Determine the (x, y) coordinate at the center of the cell enclosing the given text.  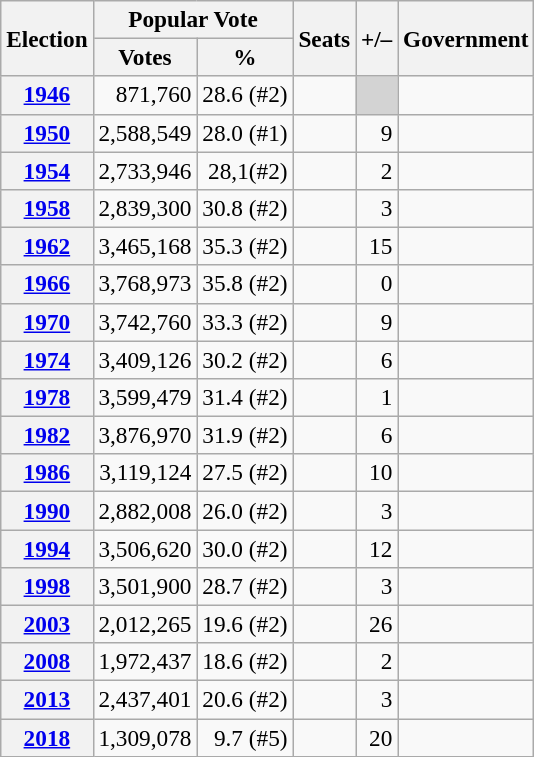
Election (47, 38)
871,760 (145, 95)
1 (377, 397)
31.4 (#2) (245, 397)
3,742,760 (145, 322)
3,876,970 (145, 435)
Seats (324, 38)
3,119,124 (145, 473)
Popular Vote (193, 19)
2,437,401 (145, 699)
28,1(#2) (245, 170)
3,768,973 (145, 284)
1966 (47, 284)
15 (377, 246)
19.6 (#2) (245, 624)
2,012,265 (145, 624)
1998 (47, 586)
31.9 (#2) (245, 435)
30.0 (#2) (245, 548)
2013 (47, 699)
20.6 (#2) (245, 699)
20 (377, 737)
0 (377, 284)
1950 (47, 133)
2,588,549 (145, 133)
Votes (145, 57)
1958 (47, 208)
35.8 (#2) (245, 284)
3,465,168 (145, 246)
1982 (47, 435)
3,501,900 (145, 586)
1990 (47, 510)
3,409,126 (145, 359)
28.7 (#2) (245, 586)
3,506,620 (145, 548)
1,972,437 (145, 662)
26.0 (#2) (245, 510)
33.3 (#2) (245, 322)
2003 (47, 624)
Government (466, 38)
2018 (47, 737)
18.6 (#2) (245, 662)
2008 (47, 662)
% (245, 57)
1954 (47, 170)
2,839,300 (145, 208)
9.7 (#5) (245, 737)
1974 (47, 359)
2,882,008 (145, 510)
1962 (47, 246)
2,733,946 (145, 170)
+/– (377, 38)
26 (377, 624)
3,599,479 (145, 397)
27.5 (#2) (245, 473)
10 (377, 473)
1978 (47, 397)
1946 (47, 95)
35.3 (#2) (245, 246)
1,309,078 (145, 737)
1970 (47, 322)
28.6 (#2) (245, 95)
12 (377, 548)
1986 (47, 473)
1994 (47, 548)
28.0 (#1) (245, 133)
30.8 (#2) (245, 208)
30.2 (#2) (245, 359)
